Detect which cell encompasses the target text, then output its (x, y) center coordinate. 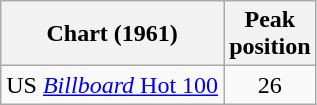
26 (270, 85)
Peakposition (270, 34)
US Billboard Hot 100 (112, 85)
Chart (1961) (112, 34)
